Return (X, Y) of the center of cell containing provided text 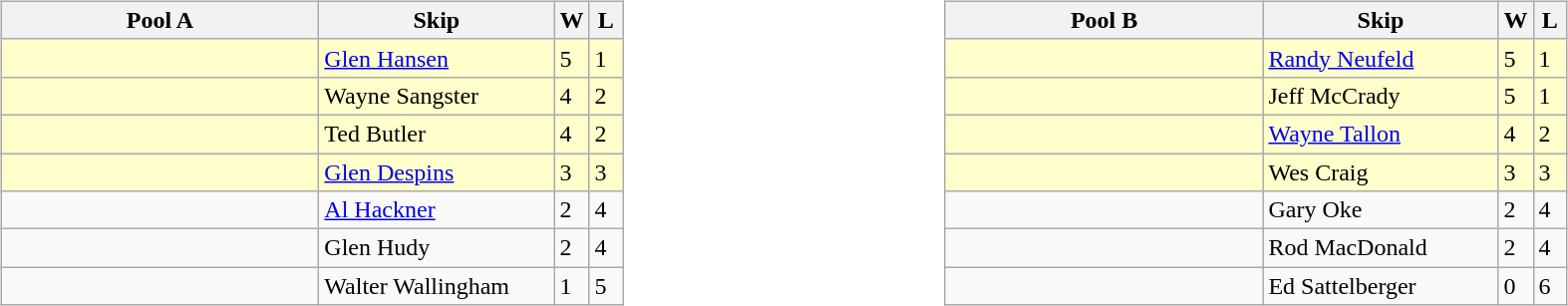
0 (1515, 286)
Wayne Tallon (1381, 134)
Jeff McCrady (1381, 96)
Gary Oke (1381, 210)
Glen Hudy (437, 248)
Pool A (159, 20)
Randy Neufeld (1381, 58)
Ed Sattelberger (1381, 286)
Ted Butler (437, 134)
Al Hackner (437, 210)
Rod MacDonald (1381, 248)
Glen Despins (437, 172)
Glen Hansen (437, 58)
Walter Wallingham (437, 286)
Wayne Sangster (437, 96)
6 (1550, 286)
Wes Craig (1381, 172)
Pool B (1104, 20)
